For the text-containing cell, return its midpoint in [x, y] coordinate format. 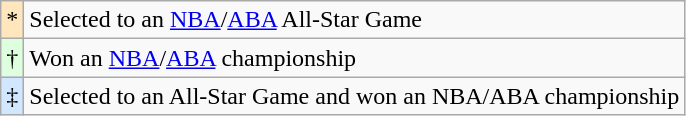
† [12, 58]
Selected to an All-Star Game and won an NBA/ABA championship [354, 96]
‡ [12, 96]
Selected to an NBA/ABA All-Star Game [354, 20]
* [12, 20]
Won an NBA/ABA championship [354, 58]
